Locate the cell with the specified text and output its (x, y) center coordinate. 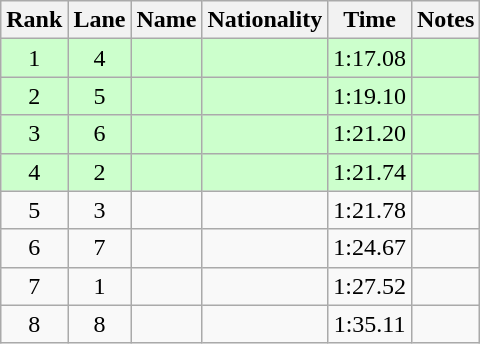
Nationality (265, 20)
1:24.67 (370, 248)
1:17.08 (370, 58)
Name (166, 20)
1:35.11 (370, 324)
1:27.52 (370, 286)
1:21.74 (370, 172)
Lane (100, 20)
Notes (445, 20)
Rank (34, 20)
1:21.78 (370, 210)
Time (370, 20)
1:19.10 (370, 96)
1:21.20 (370, 134)
